Capture the cell that displays the provided text and extract its (x, y) central coordinate. 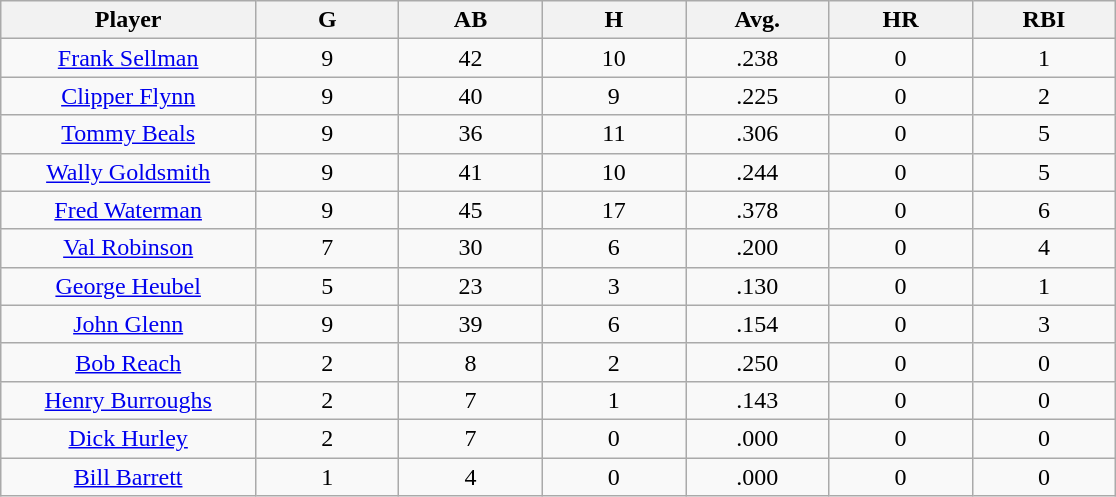
41 (470, 172)
Player (128, 20)
36 (470, 134)
Frank Sellman (128, 58)
Avg. (758, 20)
Clipper Flynn (128, 96)
Tommy Beals (128, 134)
Bob Reach (128, 362)
G (328, 20)
40 (470, 96)
.244 (758, 172)
8 (470, 362)
George Heubel (128, 286)
30 (470, 248)
.306 (758, 134)
11 (614, 134)
.143 (758, 400)
.378 (758, 210)
.154 (758, 324)
.225 (758, 96)
HR (900, 20)
Wally Goldsmith (128, 172)
Fred Waterman (128, 210)
17 (614, 210)
John Glenn (128, 324)
39 (470, 324)
42 (470, 58)
Dick Hurley (128, 438)
23 (470, 286)
H (614, 20)
RBI (1044, 20)
Bill Barrett (128, 477)
.250 (758, 362)
Val Robinson (128, 248)
45 (470, 210)
.130 (758, 286)
.200 (758, 248)
AB (470, 20)
.238 (758, 58)
Henry Burroughs (128, 400)
